From the cell containing the given text, extract its center point as (x, y) coordinate. 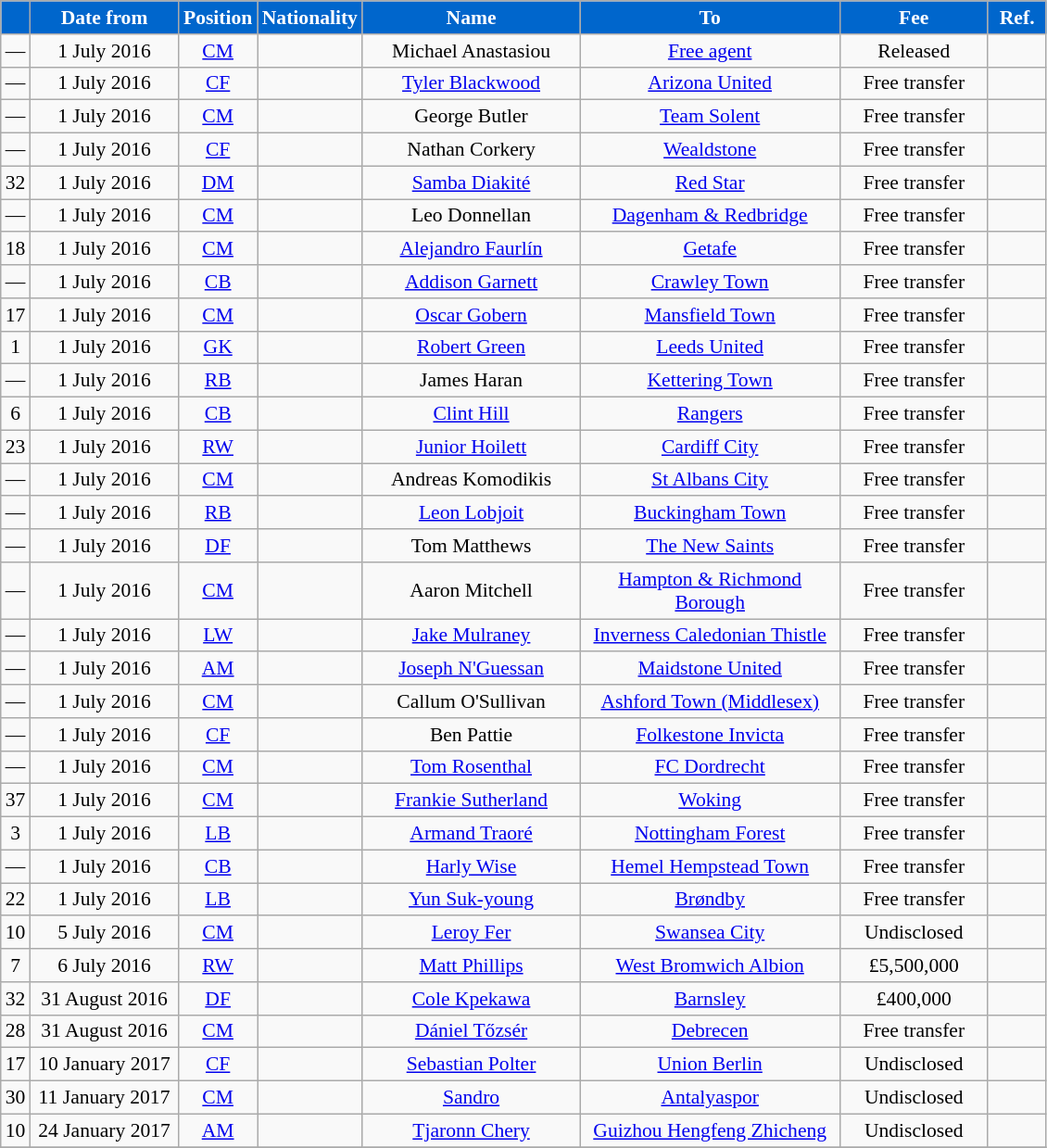
Ashford Town (Middlesex) (710, 701)
Name (471, 18)
Oscar Gobern (471, 315)
30 (16, 1098)
Hemel Hempstead Town (710, 866)
Sandro (471, 1098)
Harly Wise (471, 866)
Barnsley (710, 999)
Date from (104, 18)
18 (16, 249)
Addison Garnett (471, 282)
The New Saints (710, 546)
Getafe (710, 249)
Nathan Corkery (471, 150)
To (710, 18)
Red Star (710, 183)
Hampton & Richmond Borough (710, 591)
Position (219, 18)
Clint Hill (471, 414)
28 (16, 1031)
Alejandro Faurlín (471, 249)
£400,000 (914, 999)
Cole Kpekawa (471, 999)
Tom Rosenthal (471, 767)
Nationality (309, 18)
Rangers (710, 414)
Team Solent (710, 117)
Leon Lobjoit (471, 513)
£5,500,000 (914, 965)
Guizhou Hengfeng Zhicheng (710, 1130)
Tyler Blackwood (471, 83)
LW (219, 636)
Inverness Caledonian Thistle (710, 636)
George Butler (471, 117)
11 January 2017 (104, 1098)
23 (16, 447)
Fee (914, 18)
Mansfield Town (710, 315)
Wealdstone (710, 150)
Frankie Sutherland (471, 801)
Leeds United (710, 347)
Ben Pattie (471, 735)
Swansea City (710, 933)
GK (219, 347)
Aaron Mitchell (471, 591)
Nottingham Forest (710, 834)
Leo Donnellan (471, 216)
St Albans City (710, 480)
5 July 2016 (104, 933)
Yun Suk-young (471, 900)
6 (16, 414)
Michael Anastasiou (471, 51)
Ref. (1017, 18)
Arizona United (710, 83)
Leroy Fer (471, 933)
Samba Diakité (471, 183)
Sebastian Polter (471, 1065)
Junior Hoilett (471, 447)
Dagenham & Redbridge (710, 216)
1 (16, 347)
22 (16, 900)
DM (219, 183)
Kettering Town (710, 381)
West Bromwich Albion (710, 965)
Jake Mulraney (471, 636)
Buckingham Town (710, 513)
Dániel Tőzsér (471, 1031)
Tjaronn Chery (471, 1130)
Callum O'Sullivan (471, 701)
3 (16, 834)
10 January 2017 (104, 1065)
Released (914, 51)
24 January 2017 (104, 1130)
Armand Traoré (471, 834)
Antalyaspor (710, 1098)
7 (16, 965)
37 (16, 801)
Tom Matthews (471, 546)
6 July 2016 (104, 965)
Free agent (710, 51)
Debrecen (710, 1031)
Union Berlin (710, 1065)
Andreas Komodikis (471, 480)
James Haran (471, 381)
Crawley Town (710, 282)
Brøndby (710, 900)
Maidstone United (710, 669)
Folkestone Invicta (710, 735)
Cardiff City (710, 447)
Woking (710, 801)
Robert Green (471, 347)
FC Dordrecht (710, 767)
Joseph N'Guessan (471, 669)
Matt Phillips (471, 965)
